Return [x, y] of the center of cell containing provided text 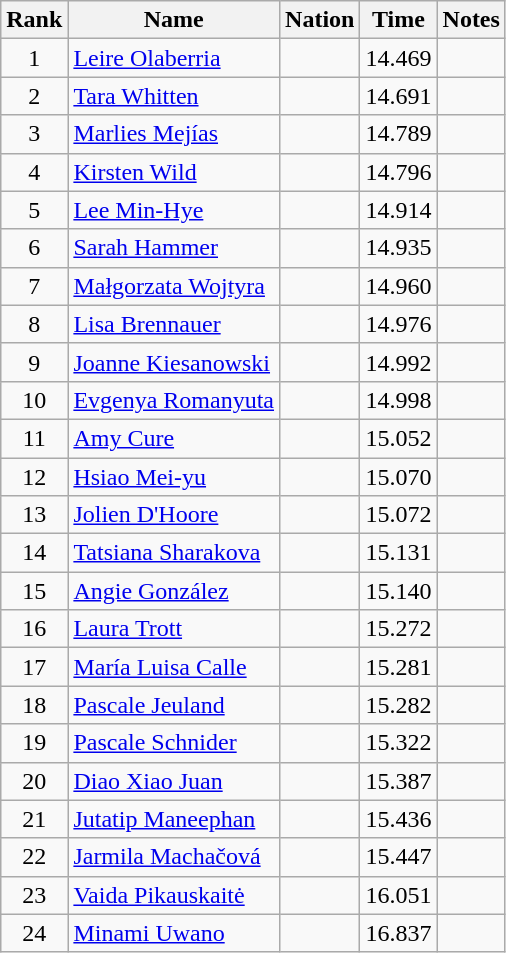
16.051 [398, 895]
21 [34, 819]
Vaida Pikauskaitė [174, 895]
Tatsiana Sharakova [174, 553]
14.691 [398, 96]
Time [398, 20]
14.789 [398, 134]
14.935 [398, 248]
Notes [471, 20]
14.998 [398, 400]
10 [34, 400]
Małgorzata Wojtyra [174, 286]
3 [34, 134]
Jarmila Machačová [174, 857]
13 [34, 515]
14 [34, 553]
Laura Trott [174, 629]
15.131 [398, 553]
Name [174, 20]
15.140 [398, 591]
15.447 [398, 857]
15.281 [398, 667]
17 [34, 667]
19 [34, 743]
Tara Whitten [174, 96]
18 [34, 705]
Jutatip Maneephan [174, 819]
22 [34, 857]
14.960 [398, 286]
4 [34, 172]
14.976 [398, 324]
Lisa Brennauer [174, 324]
9 [34, 362]
15 [34, 591]
20 [34, 781]
6 [34, 248]
5 [34, 210]
23 [34, 895]
16 [34, 629]
Pascale Jeuland [174, 705]
Rank [34, 20]
7 [34, 286]
Evgenya Romanyuta [174, 400]
14.992 [398, 362]
12 [34, 477]
Amy Cure [174, 438]
Sarah Hammer [174, 248]
14.796 [398, 172]
16.837 [398, 933]
Lee Min-Hye [174, 210]
Minami Uwano [174, 933]
Pascale Schnider [174, 743]
Nation [320, 20]
Leire Olaberria [174, 58]
8 [34, 324]
15.436 [398, 819]
2 [34, 96]
15.072 [398, 515]
Angie González [174, 591]
Marlies Mejías [174, 134]
15.272 [398, 629]
María Luisa Calle [174, 667]
Joanne Kiesanowski [174, 362]
15.322 [398, 743]
24 [34, 933]
1 [34, 58]
14.914 [398, 210]
Hsiao Mei-yu [174, 477]
14.469 [398, 58]
11 [34, 438]
15.282 [398, 705]
15.052 [398, 438]
Diao Xiao Juan [174, 781]
Jolien D'Hoore [174, 515]
Kirsten Wild [174, 172]
15.070 [398, 477]
15.387 [398, 781]
